Pinpoint the cell where the given text exists, returning its (X, Y) midpoint coordinate. 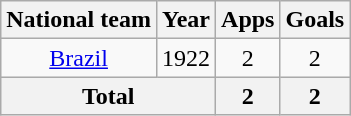
Brazil (79, 58)
Goals (315, 20)
Year (186, 20)
Apps (248, 20)
National team (79, 20)
1922 (186, 58)
Total (108, 96)
